Extract the (X, Y) coordinate from the center of the cell holding the provided text.  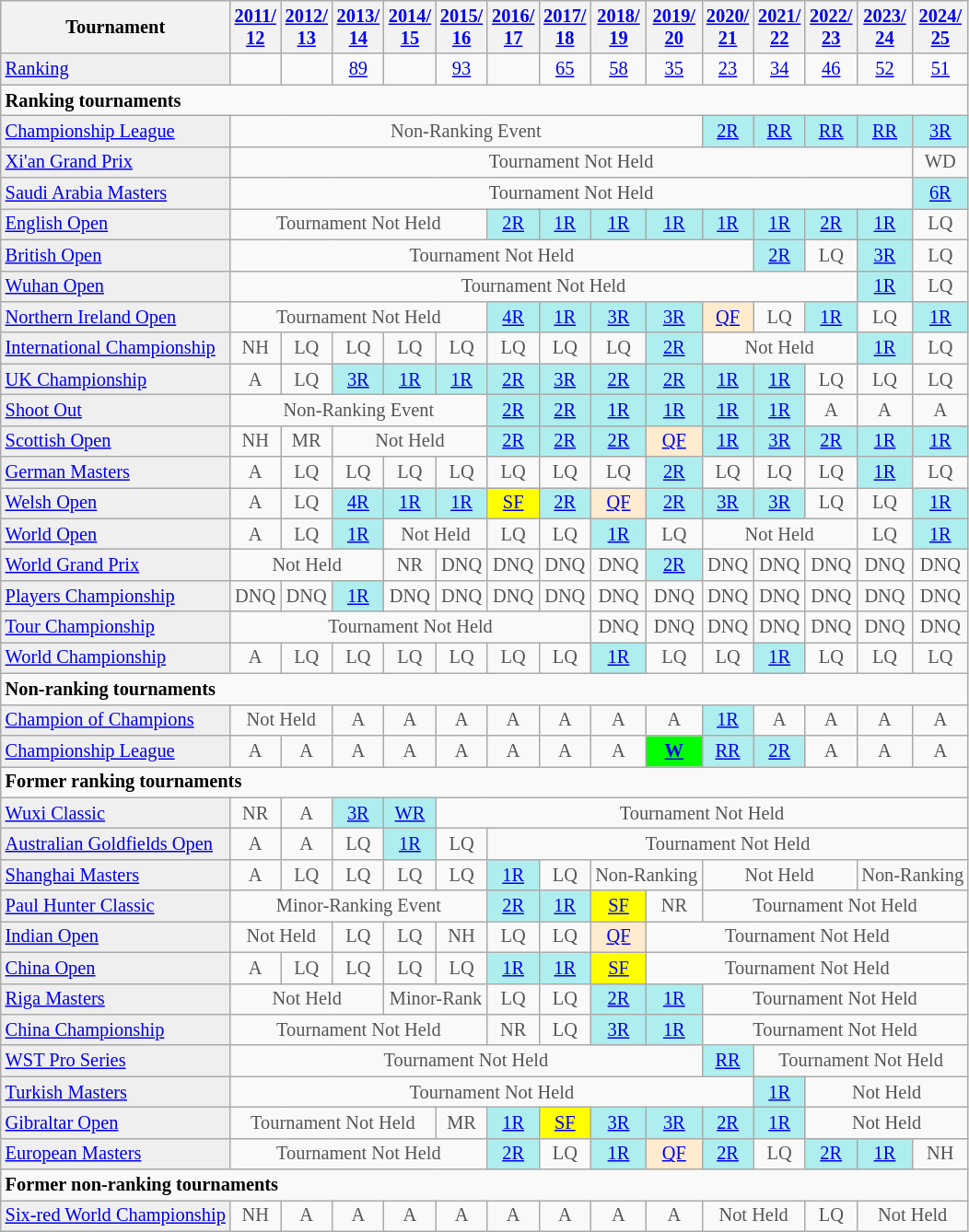
2021/22 (779, 27)
China Open (116, 968)
35 (674, 69)
Ranking (116, 69)
World Open (116, 534)
2016/17 (513, 27)
2011/12 (256, 27)
Indian Open (116, 936)
Six-red World Championship (116, 1215)
W (674, 750)
Minor-Ranking Event (359, 906)
Ranking tournaments (484, 100)
89 (358, 69)
34 (779, 69)
Riga Masters (116, 999)
European Masters (116, 1154)
World Championship (116, 657)
Gibraltar Open (116, 1122)
2024/25 (940, 27)
British Open (116, 255)
International Championship (116, 348)
51 (940, 69)
Former ranking tournaments (484, 782)
52 (884, 69)
2013/14 (358, 27)
65 (565, 69)
Welsh Open (116, 503)
Wuhan Open (116, 286)
2015/16 (461, 27)
Wuxi Classic (116, 813)
Australian Goldfields Open (116, 843)
2017/18 (565, 27)
Turkish Masters (116, 1092)
China Championship (116, 1029)
58 (618, 69)
English Open (116, 224)
Minor-Rank (436, 999)
93 (461, 69)
UK Championship (116, 379)
Shanghai Masters (116, 875)
Saudi Arabia Masters (116, 193)
German Masters (116, 472)
46 (831, 69)
Paul Hunter Classic (116, 906)
2014/15 (410, 27)
Xi'an Grand Prix (116, 162)
WR (410, 813)
Champion of Champions (116, 720)
2020/21 (728, 27)
Shoot Out (116, 410)
WST Pro Series (116, 1061)
Players Championship (116, 596)
6R (940, 193)
2019/20 (674, 27)
2018/19 (618, 27)
Northern Ireland Open (116, 317)
Scottish Open (116, 441)
2023/24 (884, 27)
WD (940, 162)
Tour Championship (116, 627)
23 (728, 69)
2012/13 (307, 27)
Former non-ranking tournaments (484, 1185)
Tournament (116, 27)
2022/23 (831, 27)
Non-ranking tournaments (484, 689)
World Grand Prix (116, 564)
